Find where the given text appears and provide that cell's center as (X, Y) coordinate. 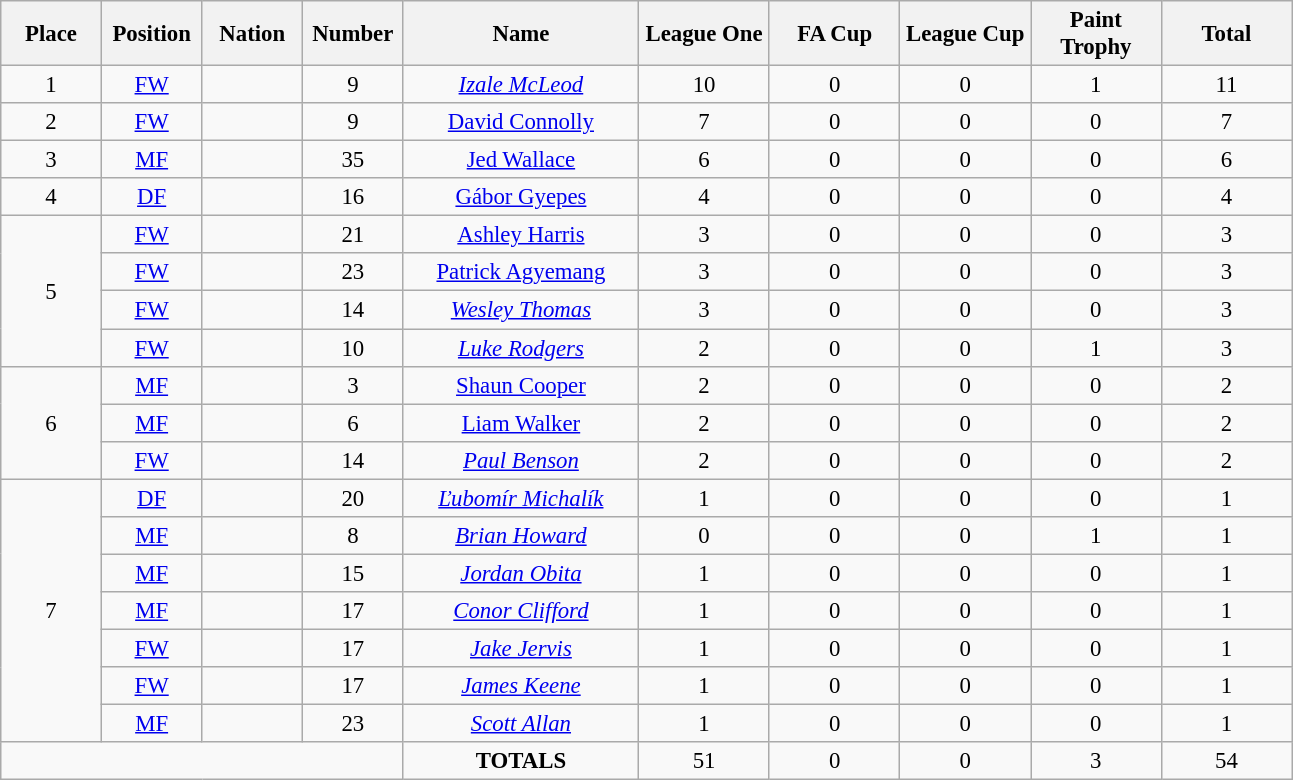
Liam Walker (521, 423)
Nation (252, 34)
Patrick Agyemang (521, 273)
Paint Trophy (1096, 34)
Scott Allan (521, 724)
Wesley Thomas (521, 310)
Ashley Harris (521, 235)
James Keene (521, 686)
Ľubomír Michalík (521, 498)
Place (52, 34)
Name (521, 34)
Izale McLeod (521, 85)
54 (1226, 761)
35 (354, 160)
Conor Clifford (521, 611)
League One (704, 34)
20 (354, 498)
8 (354, 536)
Brian Howard (521, 536)
Shaun Cooper (521, 385)
David Connolly (521, 122)
51 (704, 761)
Number (354, 34)
15 (354, 573)
Gábor Gyepes (521, 197)
11 (1226, 85)
FA Cup (834, 34)
5 (52, 291)
League Cup (966, 34)
Jordan Obita (521, 573)
Total (1226, 34)
Jed Wallace (521, 160)
Luke Rodgers (521, 348)
Jake Jervis (521, 648)
16 (354, 197)
TOTALS (521, 761)
Position (152, 34)
Paul Benson (521, 460)
21 (354, 235)
